Determine the [x, y] coordinate at the center of the cell enclosing the given text.  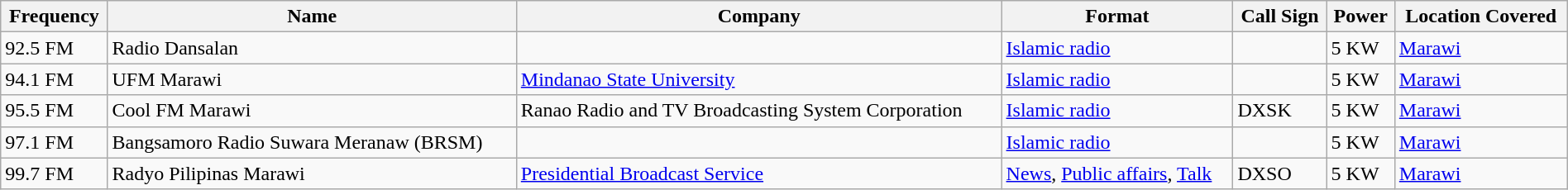
Mindanao State University [759, 79]
95.5 FM [55, 111]
97.1 FM [55, 142]
DXSK [1280, 111]
Call Sign [1280, 17]
News, Public affairs, Talk [1117, 173]
Radyo Pilipinas Marawi [312, 173]
Power [1360, 17]
99.7 FM [55, 173]
Format [1117, 17]
Cool FM Marawi [312, 111]
Bangsamoro Radio Suwara Meranaw (BRSM) [312, 142]
Ranao Radio and TV Broadcasting System Corporation [759, 111]
UFM Marawi [312, 79]
Location Covered [1480, 17]
DXSO [1280, 173]
Presidential Broadcast Service [759, 173]
Radio Dansalan [312, 48]
92.5 FM [55, 48]
94.1 FM [55, 79]
Name [312, 17]
Frequency [55, 17]
Company [759, 17]
